Scan for the cell matching the given text and deliver its (x, y) coordinate at center. 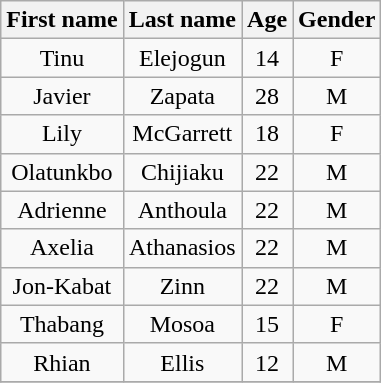
Olatunkbo (62, 172)
First name (62, 20)
Athanasios (182, 248)
Last name (182, 20)
Gender (337, 20)
28 (268, 96)
15 (268, 324)
Mosoa (182, 324)
Ellis (182, 362)
Anthoula (182, 210)
Age (268, 20)
Zinn (182, 286)
Rhian (62, 362)
Lily (62, 134)
18 (268, 134)
Adrienne (62, 210)
Zapata (182, 96)
14 (268, 58)
Thabang (62, 324)
Axelia (62, 248)
McGarrett (182, 134)
Elejogun (182, 58)
Jon-Kabat (62, 286)
Tinu (62, 58)
Javier (62, 96)
Chijiaku (182, 172)
12 (268, 362)
